Provide the [X, Y] coordinate of the cell's center where the given text is located.  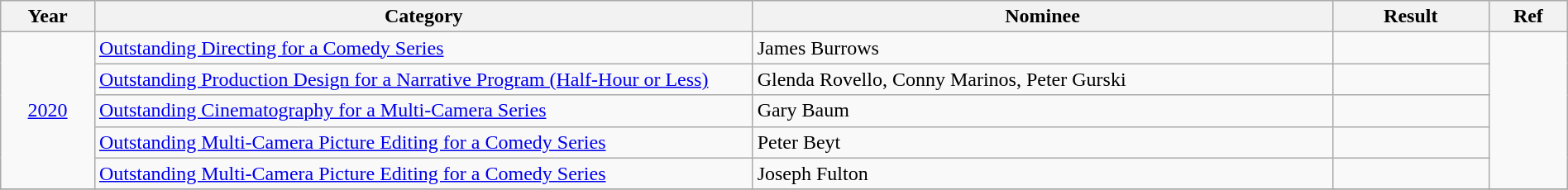
Glenda Rovello, Conny Marinos, Peter Gurski [1042, 79]
Outstanding Directing for a Comedy Series [423, 48]
Gary Baum [1042, 111]
Joseph Fulton [1042, 173]
Year [48, 17]
James Burrows [1042, 48]
Ref [1528, 17]
Peter Beyt [1042, 142]
Outstanding Production Design for a Narrative Program (Half-Hour or Less) [423, 79]
Category [423, 17]
Outstanding Cinematography for a Multi-Camera Series [423, 111]
Nominee [1042, 17]
2020 [48, 111]
Result [1411, 17]
